Identify which cell holds the provided text, then report its (x, y) central coordinate. 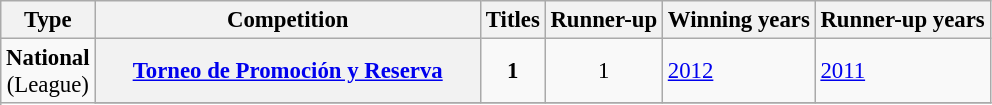
National(League) (48, 72)
Runner-up years (902, 20)
Runner-up (604, 20)
2012 (738, 72)
Type (48, 20)
Titles (512, 20)
2011 (902, 72)
Torneo de Promoción y Reserva (288, 72)
Winning years (738, 20)
Competition (288, 20)
